Scan for the cell matching the given text and deliver its (x, y) coordinate at center. 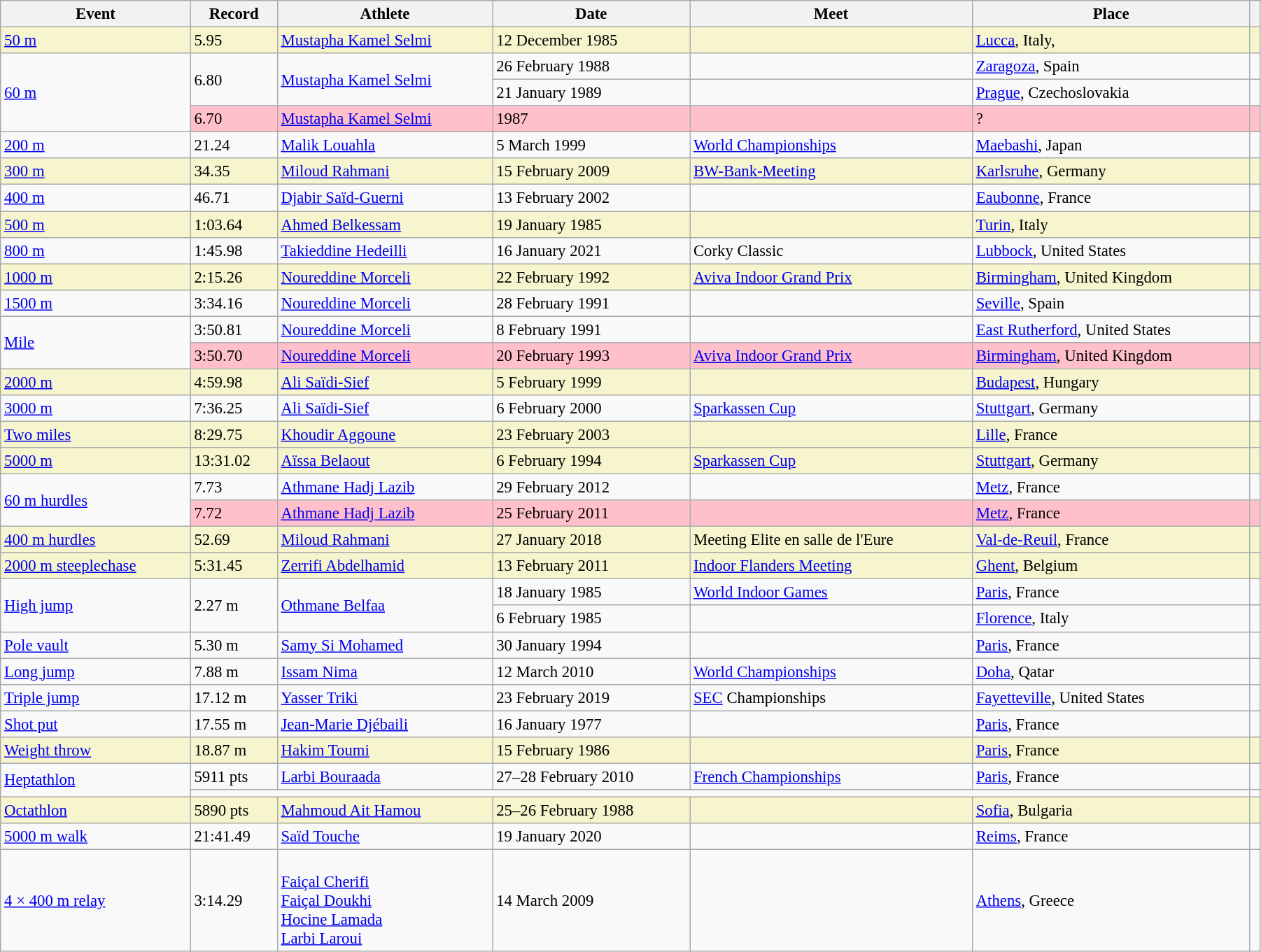
5:31.45 (234, 566)
5.30 m (234, 645)
18.87 m (234, 751)
Fayetteville, United States (1111, 697)
Khoudir Aggoune (385, 434)
22 February 1992 (591, 277)
2000 m (95, 382)
15 February 1986 (591, 751)
Jean-Marie Djébaili (385, 724)
Heptathlon (95, 780)
19 January 1985 (591, 225)
Eaubonne, France (1111, 198)
3:34.16 (234, 303)
6 February 1994 (591, 461)
Larbi Bouraada (385, 776)
7.73 (234, 488)
17.12 m (234, 697)
Weight throw (95, 751)
6 February 2000 (591, 408)
French Championships (831, 776)
3:14.29 (234, 901)
6 February 1985 (591, 619)
World Indoor Games (831, 592)
16 January 1977 (591, 724)
Lucca, Italy, (1111, 41)
4:59.98 (234, 382)
20 February 1993 (591, 356)
400 m hurdles (95, 540)
23 February 2019 (591, 697)
Othmane Belfaa (385, 606)
13 February 2002 (591, 198)
8:29.75 (234, 434)
1987 (591, 119)
26 February 1988 (591, 66)
14 March 2009 (591, 901)
13:31.02 (234, 461)
Faiçal CherifiFaiçal DoukhiHocine LamadaLarbi Laroui (385, 901)
? (1111, 119)
Budapest, Hungary (1111, 382)
8 February 1991 (591, 329)
6.80 (234, 80)
52.69 (234, 540)
15 February 2009 (591, 171)
Record (234, 14)
5000 m walk (95, 837)
18 January 1985 (591, 592)
5000 m (95, 461)
Shot put (95, 724)
3:50.81 (234, 329)
29 February 2012 (591, 488)
Athlete (385, 14)
25–26 February 1988 (591, 810)
Date (591, 14)
Lille, France (1111, 434)
Zaragoza, Spain (1111, 66)
Doha, Qatar (1111, 672)
400 m (95, 198)
Long jump (95, 672)
Mahmoud Ait Hamou (385, 810)
7.88 m (234, 672)
7.72 (234, 513)
500 m (95, 225)
Mile (95, 343)
Hakim Toumi (385, 751)
Turin, Italy (1111, 225)
East Rutherford, United States (1111, 329)
7:36.25 (234, 408)
Reims, France (1111, 837)
Octathlon (95, 810)
25 February 2011 (591, 513)
16 January 2021 (591, 250)
1:45.98 (234, 250)
Maebashi, Japan (1111, 145)
46.71 (234, 198)
Sofia, Bulgaria (1111, 810)
5911 pts (234, 776)
BW-Bank-Meeting (831, 171)
Lubbock, United States (1111, 250)
12 March 2010 (591, 672)
Two miles (95, 434)
200 m (95, 145)
Meet (831, 14)
60 m (95, 92)
Yasser Triki (385, 697)
High jump (95, 606)
Seville, Spain (1111, 303)
21.24 (234, 145)
27–28 February 2010 (591, 776)
Zerrifi Abdelhamid (385, 566)
5890 pts (234, 810)
Djabir Saïd-Guerni (385, 198)
27 January 2018 (591, 540)
5 February 1999 (591, 382)
30 January 1994 (591, 645)
Karlsruhe, Germany (1111, 171)
Saïd Touche (385, 837)
60 m hurdles (95, 501)
Pole vault (95, 645)
19 January 2020 (591, 837)
Ghent, Belgium (1111, 566)
Event (95, 14)
Corky Classic (831, 250)
SEC Championships (831, 697)
5 March 1999 (591, 145)
28 February 1991 (591, 303)
50 m (95, 41)
4 × 400 m relay (95, 901)
Meeting Elite en salle de l'Eure (831, 540)
13 February 2011 (591, 566)
17.55 m (234, 724)
34.35 (234, 171)
Ahmed Belkessam (385, 225)
Triple jump (95, 697)
Takieddine Hedeilli (385, 250)
3000 m (95, 408)
2:15.26 (234, 277)
12 December 1985 (591, 41)
Place (1111, 14)
Samy Si Mohamed (385, 645)
5.95 (234, 41)
Aïssa Belaout (385, 461)
Prague, Czechoslovakia (1111, 93)
300 m (95, 171)
Athens, Greece (1111, 901)
23 February 2003 (591, 434)
21 January 1989 (591, 93)
Val-de-Reuil, France (1111, 540)
1000 m (95, 277)
2000 m steeplechase (95, 566)
Issam Nima (385, 672)
3:50.70 (234, 356)
800 m (95, 250)
Florence, Italy (1111, 619)
21:41.49 (234, 837)
Malik Louahla (385, 145)
1500 m (95, 303)
Indoor Flanders Meeting (831, 566)
6.70 (234, 119)
2.27 m (234, 606)
1:03.64 (234, 225)
